Find where the given text appears and provide that cell's center as [x, y] coordinate. 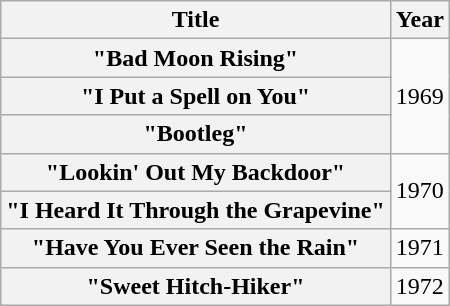
"I Put a Spell on You" [196, 96]
1970 [420, 191]
Year [420, 20]
1972 [420, 286]
"I Heard It Through the Grapevine" [196, 210]
1971 [420, 248]
1969 [420, 96]
Title [196, 20]
"Sweet Hitch-Hiker" [196, 286]
"Lookin' Out My Backdoor" [196, 172]
"Have You Ever Seen the Rain" [196, 248]
"Bootleg" [196, 134]
"Bad Moon Rising" [196, 58]
